Search for the cell housing the specified text and yield its [x, y] center coordinate. 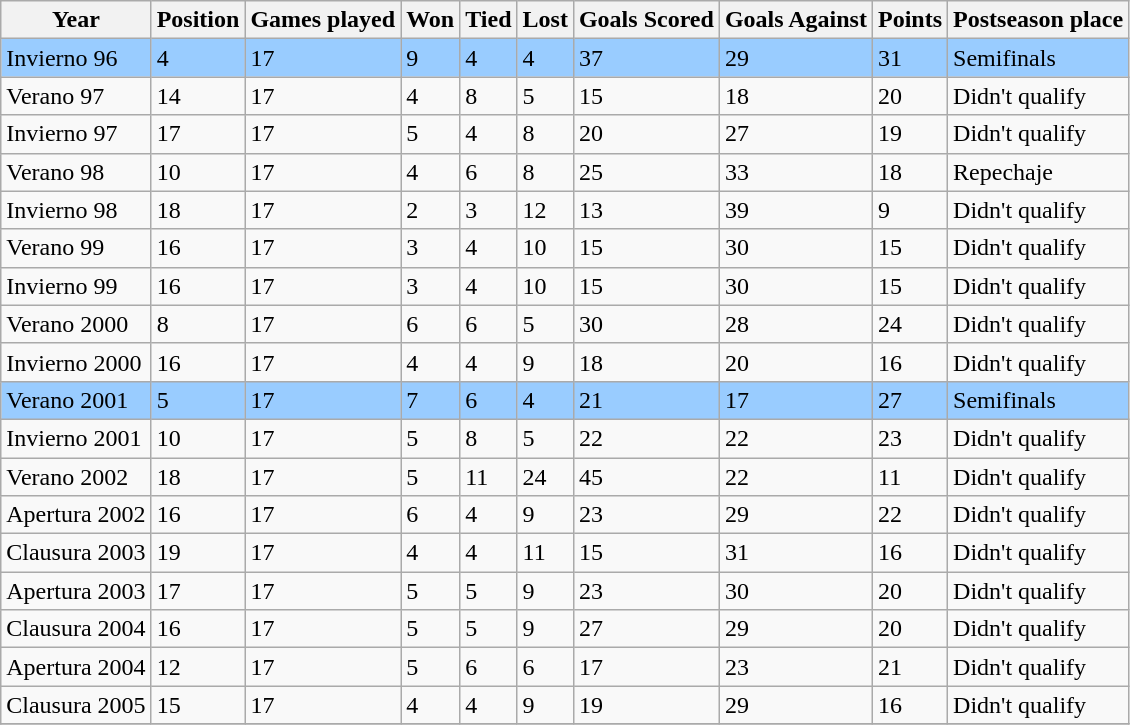
Apertura 2003 [76, 591]
Verano 2000 [76, 324]
Goals Scored [646, 20]
Apertura 2002 [76, 515]
Verano 97 [76, 96]
Position [198, 20]
33 [796, 172]
45 [646, 477]
7 [430, 400]
Apertura 2004 [76, 667]
Clausura 2003 [76, 553]
Won [430, 20]
28 [796, 324]
Verano 2001 [76, 400]
2 [430, 210]
Clausura 2004 [76, 629]
Clausura 2005 [76, 705]
Verano 2002 [76, 477]
Invierno 97 [76, 134]
Verano 98 [76, 172]
Points [910, 20]
Lost [545, 20]
Invierno 2001 [76, 438]
Invierno 99 [76, 286]
Verano 99 [76, 248]
Postseason place [1038, 20]
39 [796, 210]
Invierno 96 [76, 58]
Invierno 2000 [76, 362]
14 [198, 96]
Invierno 98 [76, 210]
Goals Against [796, 20]
Tied [488, 20]
Repechaje [1038, 172]
Games played [323, 20]
25 [646, 172]
Year [76, 20]
13 [646, 210]
37 [646, 58]
